From the cell containing the given text, extract its center point as [X, Y] coordinate. 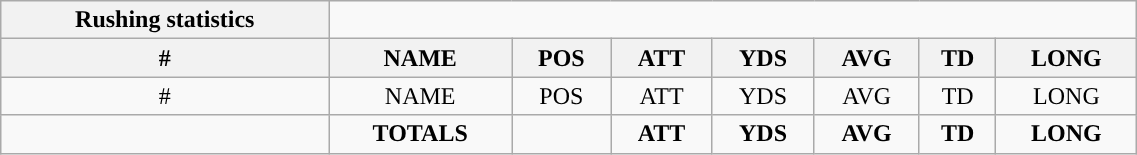
Rushing statistics [165, 20]
TOTALS [420, 134]
